Extract the [x, y] coordinate from the center of the cell holding the provided text.  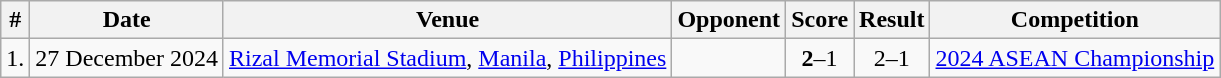
Result [892, 20]
Venue [447, 20]
Date [127, 20]
Opponent [729, 20]
1. [16, 58]
27 December 2024 [127, 58]
Score [820, 20]
2024 ASEAN Championship [1075, 58]
Rizal Memorial Stadium, Manila, Philippines [447, 58]
Competition [1075, 20]
# [16, 20]
